Output the (x, y) coordinate of the center of the cell containing the given text.  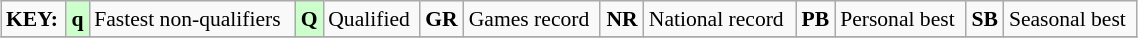
Qualified (371, 19)
Seasonal best (1070, 19)
Fastest non-qualifiers (192, 19)
Games record (532, 19)
GR (442, 19)
PB (816, 19)
Q (309, 19)
National record (720, 19)
KEY: (34, 19)
q (78, 19)
NR (622, 19)
SB (985, 19)
Personal best (900, 19)
